Scan for the cell matching the given text and deliver its [X, Y] coordinate at center. 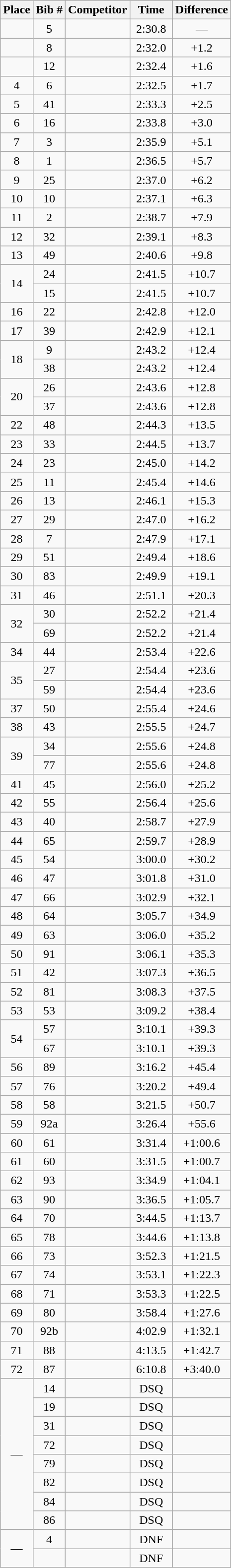
2:44.3 [151, 425]
90 [49, 1199]
6:10.8 [151, 1369]
2:58.7 [151, 821]
74 [49, 1275]
3:05.7 [151, 916]
+1:00.7 [202, 1162]
3:31.4 [151, 1142]
+12.1 [202, 331]
+14.6 [202, 482]
+7.9 [202, 217]
91 [49, 954]
2:39.1 [151, 237]
+50.7 [202, 1105]
93 [49, 1181]
+6.2 [202, 180]
89 [49, 1067]
2:32.4 [151, 66]
17 [17, 331]
33 [49, 444]
2:53.4 [151, 652]
+45.4 [202, 1067]
+3:40.0 [202, 1369]
+15.3 [202, 501]
15 [49, 293]
87 [49, 1369]
+1:32.1 [202, 1331]
2:42.8 [151, 312]
+1.7 [202, 85]
28 [17, 538]
2:32.5 [151, 85]
19 [49, 1407]
+49.4 [202, 1086]
+1:21.5 [202, 1256]
52 [17, 992]
Time [151, 10]
55 [49, 803]
2:30.8 [151, 29]
Difference [202, 10]
+1.2 [202, 48]
+27.9 [202, 821]
2:42.9 [151, 331]
+8.3 [202, 237]
2:51.1 [151, 595]
+32.1 [202, 897]
+1:00.6 [202, 1142]
+9.8 [202, 255]
+25.6 [202, 803]
+1:04.1 [202, 1181]
3:06.1 [151, 954]
+13.7 [202, 444]
+55.6 [202, 1124]
+13.5 [202, 425]
3:58.4 [151, 1313]
2 [49, 217]
3:08.3 [151, 992]
2:47.0 [151, 519]
84 [49, 1502]
4:02.9 [151, 1331]
2:45.0 [151, 463]
3:01.8 [151, 878]
73 [49, 1256]
+24.6 [202, 708]
83 [49, 576]
+24.7 [202, 727]
62 [17, 1181]
+1:22.3 [202, 1275]
+19.1 [202, 576]
Place [17, 10]
2:36.5 [151, 161]
2:55.5 [151, 727]
2:35.9 [151, 142]
2:44.5 [151, 444]
2:38.7 [151, 217]
3:02.9 [151, 897]
2:33.3 [151, 104]
18 [17, 359]
+22.6 [202, 652]
3:31.5 [151, 1162]
56 [17, 1067]
+36.5 [202, 973]
+1:27.6 [202, 1313]
2:37.1 [151, 198]
40 [49, 821]
+37.5 [202, 992]
2:32.0 [151, 48]
3 [49, 142]
88 [49, 1350]
+5.1 [202, 142]
+6.3 [202, 198]
92b [49, 1331]
3:44.6 [151, 1237]
2:56.4 [151, 803]
3:44.5 [151, 1218]
+5.7 [202, 161]
+30.2 [202, 860]
4:13.5 [151, 1350]
1 [49, 161]
+25.2 [202, 784]
3:07.3 [151, 973]
3:53.3 [151, 1294]
79 [49, 1464]
+18.6 [202, 558]
+16.2 [202, 519]
2:49.4 [151, 558]
2:59.7 [151, 841]
82 [49, 1483]
+1:22.5 [202, 1294]
+2.5 [202, 104]
92a [49, 1124]
+35.2 [202, 935]
2:56.0 [151, 784]
3:09.2 [151, 1010]
2:55.4 [151, 708]
3:52.3 [151, 1256]
+3.0 [202, 123]
+20.3 [202, 595]
3:26.4 [151, 1124]
78 [49, 1237]
Competitor [98, 10]
3:21.5 [151, 1105]
+28.9 [202, 841]
2:46.1 [151, 501]
+38.4 [202, 1010]
+1:42.7 [202, 1350]
3:34.9 [151, 1181]
+14.2 [202, 463]
35 [17, 680]
+1:05.7 [202, 1199]
+34.9 [202, 916]
+1:13.8 [202, 1237]
68 [17, 1294]
2:47.9 [151, 538]
2:45.4 [151, 482]
76 [49, 1086]
+12.0 [202, 312]
+35.3 [202, 954]
+1.6 [202, 66]
3:36.5 [151, 1199]
3:06.0 [151, 935]
80 [49, 1313]
2:37.0 [151, 180]
77 [49, 765]
2:40.6 [151, 255]
3:00.0 [151, 860]
3:53.1 [151, 1275]
2:33.8 [151, 123]
+1:13.7 [202, 1218]
Bib # [49, 10]
3:20.2 [151, 1086]
+31.0 [202, 878]
86 [49, 1520]
81 [49, 992]
+17.1 [202, 538]
20 [17, 397]
2:49.9 [151, 576]
3:16.2 [151, 1067]
